Extract the [X, Y] coordinate from the center of the cell holding the provided text.  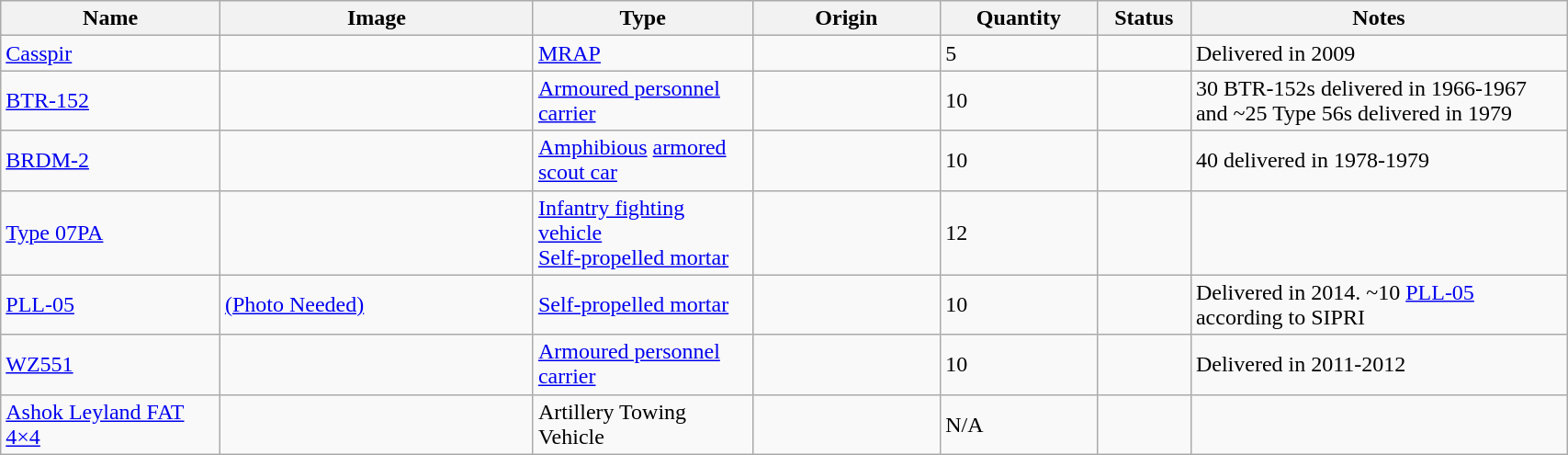
Infantry fighting vehicleSelf-propelled mortar [643, 233]
Delivered in 2009 [1378, 53]
Amphibious armored scout car [643, 160]
Delivered in 2014. ~10 PLL-05 according to SIPRI [1378, 305]
40 delivered in 1978-1979 [1378, 160]
BRDM-2 [110, 160]
N/A [1019, 425]
PLL-05 [110, 305]
Origin [847, 18]
Type 07PA [110, 233]
Artillery Towing Vehicle [643, 425]
12 [1019, 233]
Ashok Leyland FAT 4×4 [110, 425]
(Photo Needed) [377, 305]
30 BTR-152s delivered in 1966-1967 and ~25 Type 56s delivered in 1979 [1378, 101]
5 [1019, 53]
BTR-152 [110, 101]
Notes [1378, 18]
Casspir [110, 53]
Self-propelled mortar [643, 305]
Image [377, 18]
Status [1144, 18]
Quantity [1019, 18]
Name [110, 18]
WZ551 [110, 364]
Delivered in 2011-2012 [1378, 364]
MRAP [643, 53]
Type [643, 18]
